Determine the [x, y] coordinate at the center of the cell enclosing the given text.  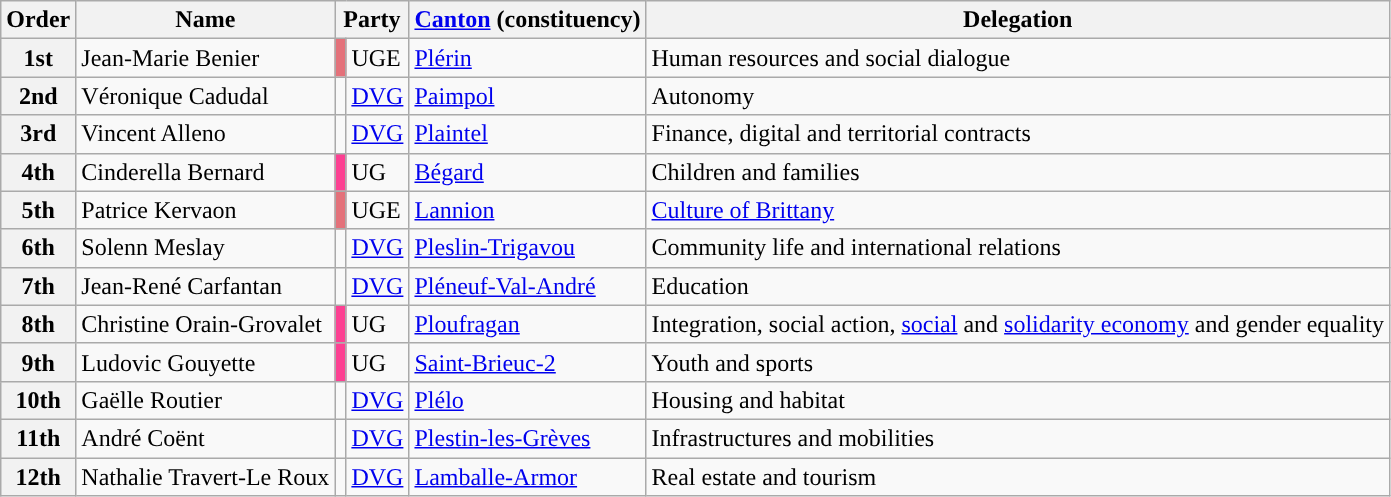
Children and families [1018, 172]
Cinderella Bernard [206, 172]
Patrice Kervaon [206, 210]
Solenn Meslay [206, 248]
Delegation [1018, 20]
Christine Orain-Grovalet [206, 324]
Plaintel [528, 134]
Paimpol [528, 96]
10th [38, 400]
Name [206, 20]
7th [38, 286]
Véronique Cadudal [206, 96]
2nd [38, 96]
Integration, social action, social and solidarity economy and gender equality [1018, 324]
Community life and international relations [1018, 248]
Plélo [528, 400]
3rd [38, 134]
Ploufragan [528, 324]
6th [38, 248]
Saint-Brieuc-2 [528, 362]
9th [38, 362]
Jean-Marie Benier [206, 58]
12th [38, 477]
Canton (constituency) [528, 20]
Autonomy [1018, 96]
8th [38, 324]
Party [372, 20]
1st [38, 58]
Finance, digital and territorial contracts [1018, 134]
Gaëlle Routier [206, 400]
Jean-René Carfantan [206, 286]
4th [38, 172]
Lannion [528, 210]
Pleslin-Trigavou [528, 248]
Youth and sports [1018, 362]
Housing and habitat [1018, 400]
Infrastructures and mobilities [1018, 438]
Nathalie Travert-Le Roux [206, 477]
5th [38, 210]
Human resources and social dialogue [1018, 58]
Ludovic Gouyette [206, 362]
Plestin-les-Grèves [528, 438]
Real estate and tourism [1018, 477]
Culture of Brittany [1018, 210]
Pléneuf-Val-André [528, 286]
Lamballe-Armor [528, 477]
André Coënt [206, 438]
Education [1018, 286]
Bégard [528, 172]
11th [38, 438]
Vincent Alleno [206, 134]
Plérin [528, 58]
Order [38, 20]
